Return [x, y] of the center of cell containing provided text 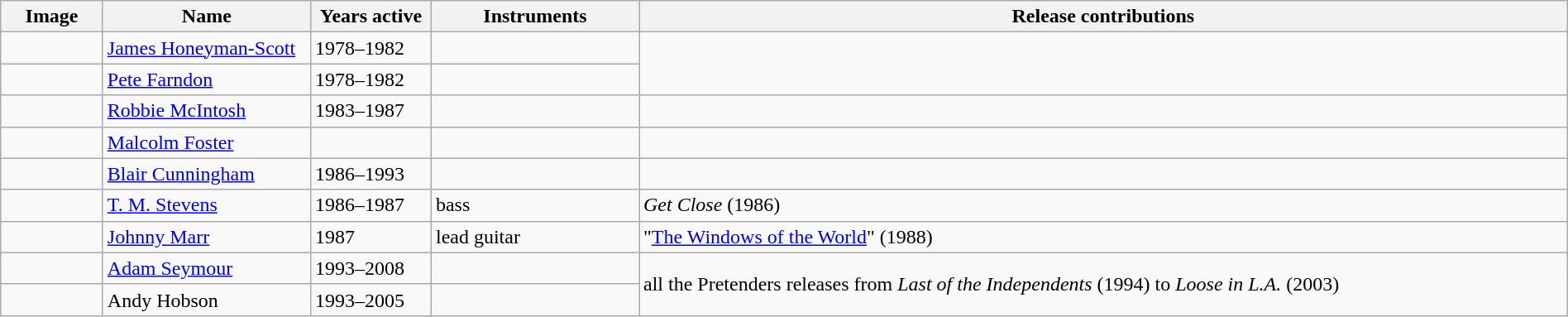
Pete Farndon [207, 79]
Robbie McIntosh [207, 111]
1993–2008 [370, 268]
Image [52, 17]
1993–2005 [370, 300]
lead guitar [534, 237]
all the Pretenders releases from Last of the Independents (1994) to Loose in L.A. (2003) [1103, 284]
James Honeyman-Scott [207, 48]
Blair Cunningham [207, 174]
1986–1993 [370, 174]
Years active [370, 17]
Malcolm Foster [207, 142]
T. M. Stevens [207, 205]
Johnny Marr [207, 237]
1983–1987 [370, 111]
Get Close (1986) [1103, 205]
Name [207, 17]
Adam Seymour [207, 268]
1986–1987 [370, 205]
bass [534, 205]
Release contributions [1103, 17]
Instruments [534, 17]
1987 [370, 237]
"The Windows of the World" (1988) [1103, 237]
Andy Hobson [207, 300]
